Determine the (X, Y) coordinate at the center of the cell enclosing the given text.  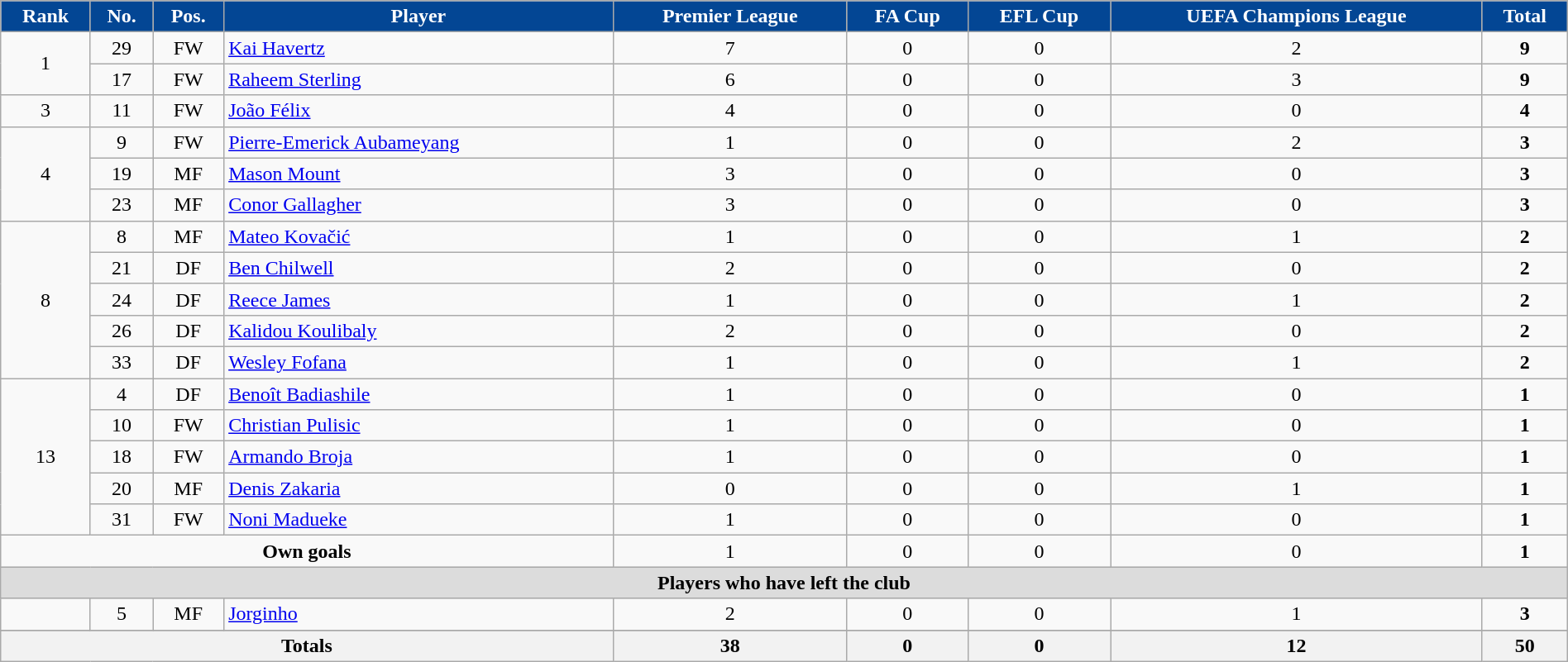
Mateo Kovačić (418, 236)
Rank (46, 17)
23 (121, 205)
Raheem Sterling (418, 79)
5 (121, 614)
7 (729, 48)
Kalidou Koulibaly (418, 331)
Denis Zakaria (418, 488)
Christian Pulisic (418, 426)
33 (121, 362)
Pos. (189, 17)
Own goals (307, 551)
13 (46, 457)
Reece James (418, 299)
17 (121, 79)
38 (729, 645)
10 (121, 426)
Totals (307, 645)
29 (121, 48)
Player (418, 17)
Kai Havertz (418, 48)
50 (1525, 645)
No. (121, 17)
Pierre-Emerick Aubameyang (418, 142)
12 (1297, 645)
Armando Broja (418, 457)
EFL Cup (1039, 17)
FA Cup (907, 17)
21 (121, 268)
João Félix (418, 111)
11 (121, 111)
24 (121, 299)
Noni Madueke (418, 520)
Wesley Fofana (418, 362)
Ben Chilwell (418, 268)
20 (121, 488)
19 (121, 174)
Players who have left the club (784, 583)
UEFA Champions League (1297, 17)
Conor Gallagher (418, 205)
Jorginho (418, 614)
31 (121, 520)
6 (729, 79)
Total (1525, 17)
18 (121, 457)
Benoît Badiashile (418, 394)
Premier League (729, 17)
Mason Mount (418, 174)
26 (121, 331)
